For the text-containing cell, return its midpoint in (x, y) coordinate format. 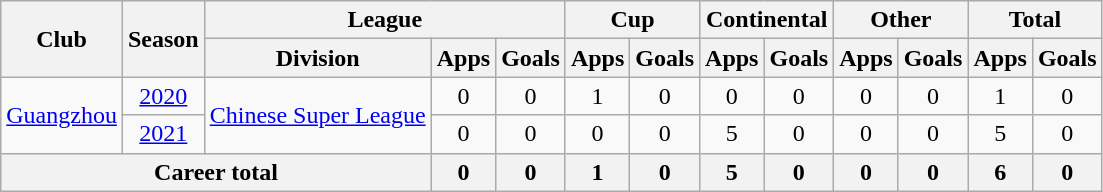
Division (318, 58)
Season (163, 39)
Continental (767, 20)
2020 (163, 96)
2021 (163, 134)
Cup (632, 20)
Guangzhou (62, 115)
Total (1035, 20)
Club (62, 39)
6 (1000, 172)
League (384, 20)
Chinese Super League (318, 115)
Career total (216, 172)
Other (901, 20)
